Output the (X, Y) coordinate of the center of the cell containing the given text.  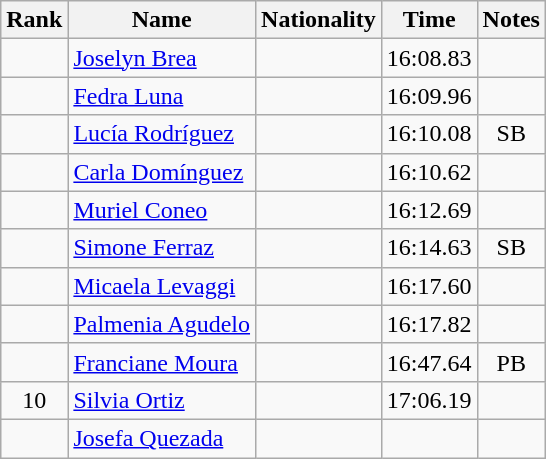
Franciane Moura (162, 362)
16:17.82 (429, 324)
10 (34, 400)
PB (511, 362)
16:14.63 (429, 248)
Name (162, 20)
16:47.64 (429, 362)
Lucía Rodríguez (162, 134)
16:12.69 (429, 210)
Simone Ferraz (162, 248)
Notes (511, 20)
16:08.83 (429, 58)
16:10.08 (429, 134)
16:09.96 (429, 96)
Time (429, 20)
Micaela Levaggi (162, 286)
16:10.62 (429, 172)
Joselyn Brea (162, 58)
Nationality (319, 20)
Palmenia Agudelo (162, 324)
Fedra Luna (162, 96)
Silvia Ortiz (162, 400)
Josefa Quezada (162, 438)
17:06.19 (429, 400)
Carla Domínguez (162, 172)
Rank (34, 20)
Muriel Coneo (162, 210)
16:17.60 (429, 286)
